Capture the cell that displays the provided text and extract its (x, y) central coordinate. 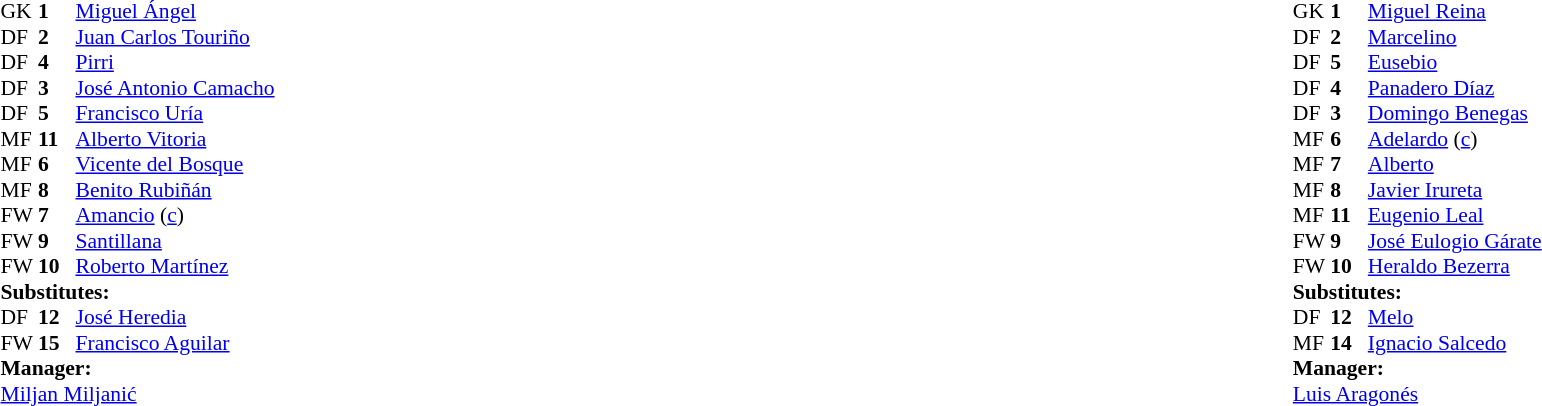
14 (1349, 343)
Alberto (1455, 165)
Heraldo Bezerra (1455, 267)
Adelardo (c) (1455, 139)
Alberto Vitoria (176, 139)
Francisco Aguilar (176, 343)
Domingo Benegas (1455, 113)
Javier Irureta (1455, 190)
Santillana (176, 241)
José Eulogio Gárate (1455, 241)
Eugenio Leal (1455, 215)
Benito Rubiñán (176, 190)
José Heredia (176, 317)
Panadero Díaz (1455, 88)
Vicente del Bosque (176, 165)
Marcelino (1455, 37)
Ignacio Salcedo (1455, 343)
Roberto Martínez (176, 267)
Pirri (176, 63)
Melo (1455, 317)
15 (57, 343)
Amancio (c) (176, 215)
José Antonio Camacho (176, 88)
Eusebio (1455, 63)
Juan Carlos Touriño (176, 37)
Francisco Uría (176, 113)
